Provide the [x, y] coordinate of the cell's center where the given text is located.  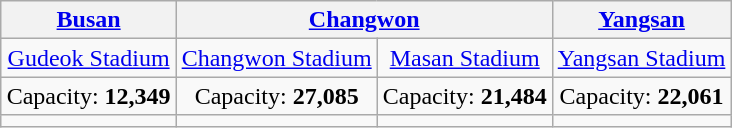
Busan [88, 20]
Changwon [364, 20]
Capacity: 12,349 [88, 96]
Yangsan Stadium [642, 58]
Gudeok Stadium [88, 58]
Masan Stadium [464, 58]
Changwon Stadium [276, 58]
Yangsan [642, 20]
Capacity: 27,085 [276, 96]
Capacity: 22,061 [642, 96]
Capacity: 21,484 [464, 96]
